Provide the [x, y] coordinate of the cell's center where the given text is located.  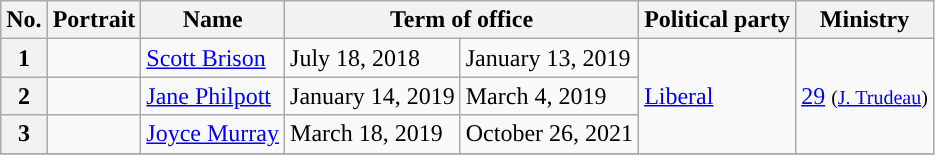
October 26, 2021 [549, 134]
January 14, 2019 [373, 96]
March 18, 2019 [373, 134]
Jane Philpott [213, 96]
July 18, 2018 [373, 58]
Ministry [865, 20]
Scott Brison [213, 58]
Portrait [94, 20]
Liberal [718, 96]
Political party [718, 20]
29 (J. Trudeau) [865, 96]
March 4, 2019 [549, 96]
Term of office [462, 20]
Joyce Murray [213, 134]
January 13, 2019 [549, 58]
Name [213, 20]
2 [24, 96]
No. [24, 20]
1 [24, 58]
3 [24, 134]
